Pinpoint the cell where the given text exists, returning its (X, Y) midpoint coordinate. 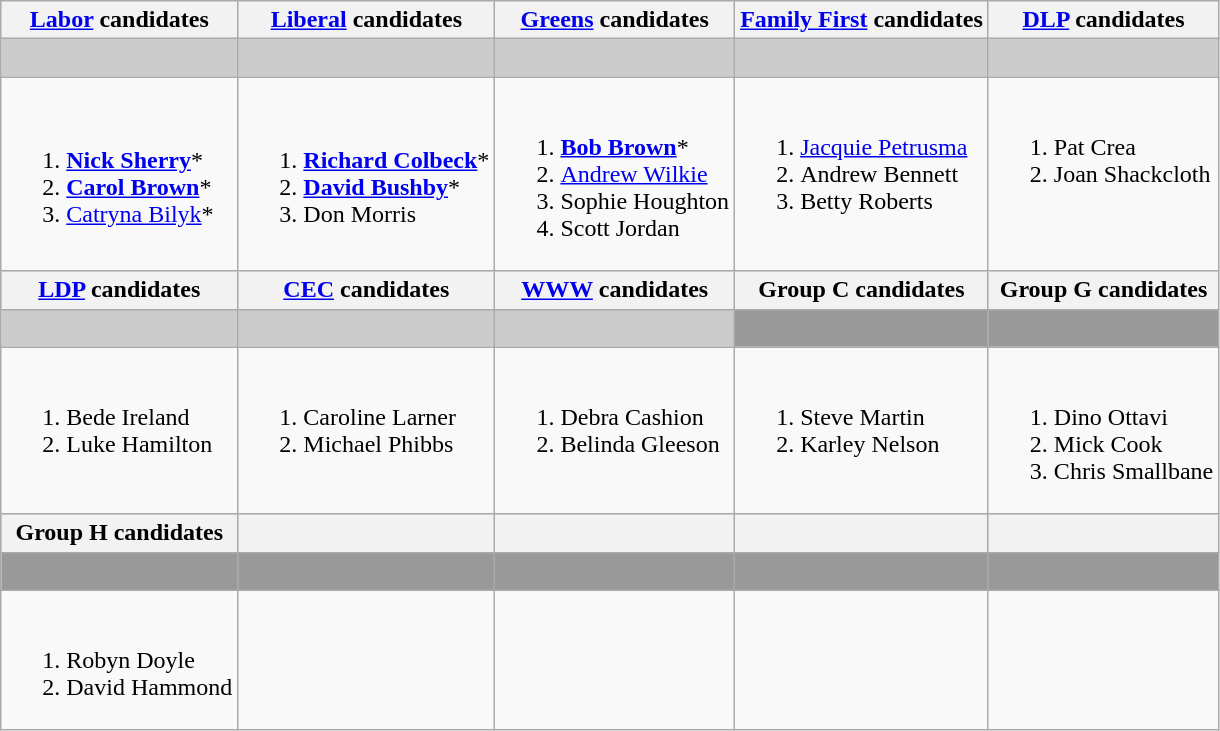
Dino OttaviMick CookChris Smallbane (1103, 430)
Richard Colbeck*David Bushby*Don Morris (366, 174)
Group G candidates (1103, 290)
DLP candidates (1103, 20)
Labor candidates (120, 20)
Nick Sherry*Carol Brown*Catryna Bilyk* (120, 174)
Caroline LarnerMichael Phibbs (366, 430)
CEC candidates (366, 290)
Jacquie PetrusmaAndrew BennettBetty Roberts (862, 174)
Bede IrelandLuke Hamilton (120, 430)
Pat CreaJoan Shackcloth (1103, 174)
Liberal candidates (366, 20)
Greens candidates (615, 20)
Family First candidates (862, 20)
Steve MartinKarley Nelson (862, 430)
Robyn DoyleDavid Hammond (120, 660)
LDP candidates (120, 290)
WWW candidates (615, 290)
Debra CashionBelinda Gleeson (615, 430)
Group C candidates (862, 290)
Bob Brown*Andrew WilkieSophie HoughtonScott Jordan (615, 174)
Group H candidates (120, 533)
